Search for the cell housing the specified text and yield its (X, Y) center coordinate. 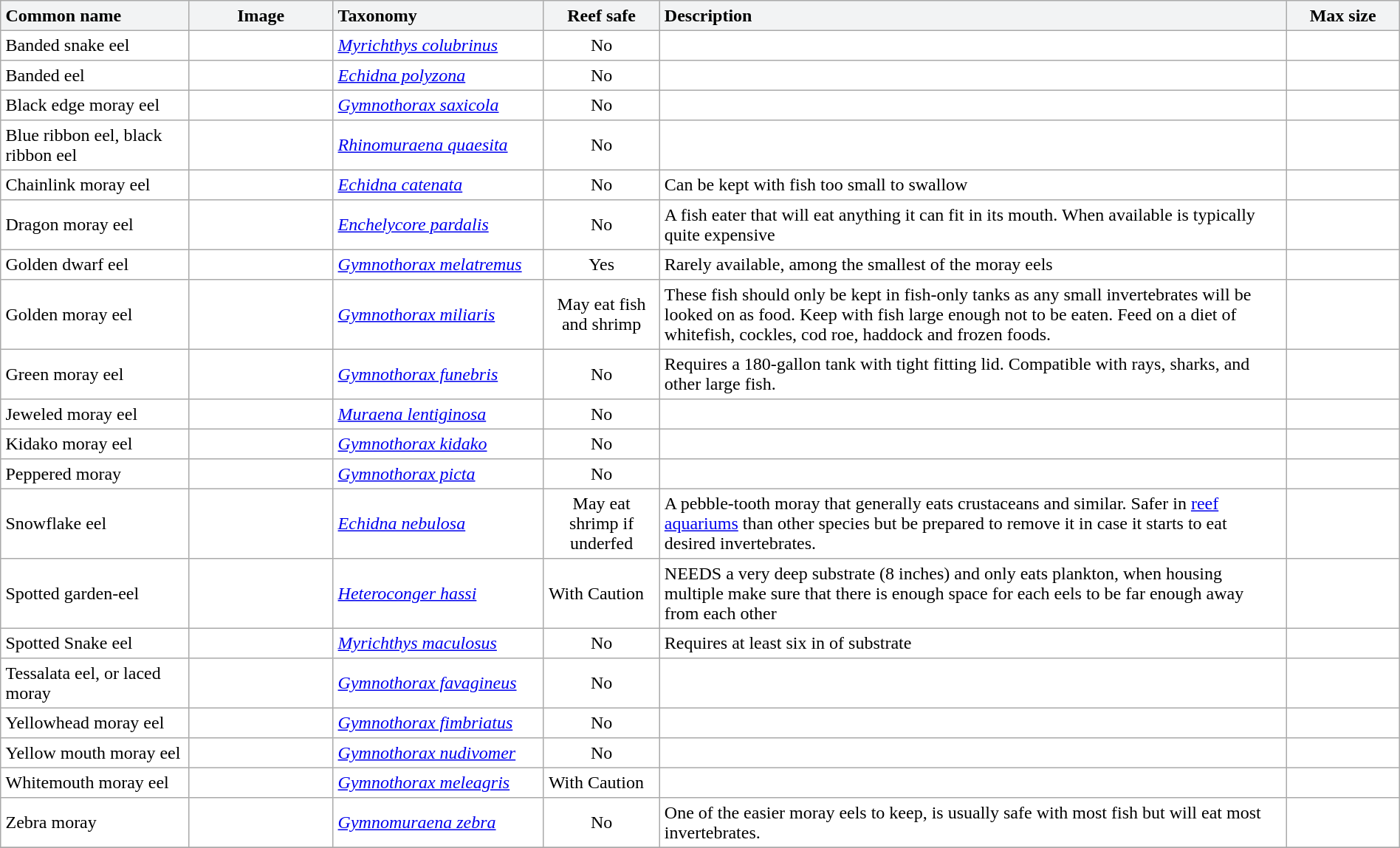
Gymnothorax favagineus (439, 683)
Snowflake eel (95, 523)
Common name (95, 15)
Gymnothorax melatremus (439, 264)
Gymnothorax saxicola (439, 105)
Zebra moray (95, 823)
Reef safe (601, 15)
A fish eater that will eat anything it can fit in its mouth. When available is typically quite expensive (973, 225)
Echidna polyzona (439, 75)
Echidna nebulosa (439, 523)
Rarely available, among the smallest of the moray eels (973, 264)
Rhinomuraena quaesita (439, 145)
Chainlink moray eel (95, 185)
Yellowhead moray eel (95, 723)
Taxonomy (439, 15)
Spotted garden-eel (95, 593)
Peppered moray (95, 474)
Spotted Snake eel (95, 643)
Black edge moray eel (95, 105)
Gymnothorax miliaris (439, 314)
Gymnothorax nudivomer (439, 753)
Jeweled moray eel (95, 414)
Green moray eel (95, 374)
Requires at least six in of substrate (973, 643)
Myrichthys maculosus (439, 643)
Gymnothorax meleagris (439, 782)
Kidako moray eel (95, 444)
Yellow mouth moray eel (95, 753)
Description (973, 15)
May eat fish and shrimp (601, 314)
Echidna catenata (439, 185)
Dragon moray eel (95, 225)
Enchelycore pardalis (439, 225)
Can be kept with fish too small to swallow (973, 185)
Yes (601, 264)
Whitemouth moray eel (95, 782)
Gymnothorax kidako (439, 444)
Heteroconger hassi (439, 593)
Gymnothorax funebris (439, 374)
Gymnothorax picta (439, 474)
May eat shrimp if underfed (601, 523)
Blue ribbon eel, black ribbon eel (95, 145)
Max size (1342, 15)
Muraena lentiginosa (439, 414)
Image (261, 15)
Requires a 180-gallon tank with tight fitting lid. Compatible with rays, sharks, and other large fish. (973, 374)
Golden dwarf eel (95, 264)
Gymnomuraena zebra (439, 823)
One of the easier moray eels to keep, is usually safe with most fish but will eat most invertebrates. (973, 823)
Golden moray eel (95, 314)
Gymnothorax fimbriatus (439, 723)
Myrichthys colubrinus (439, 45)
Banded snake eel (95, 45)
Tessalata eel, or laced moray (95, 683)
Banded eel (95, 75)
